For the text-containing cell, return its midpoint in (X, Y) coordinate format. 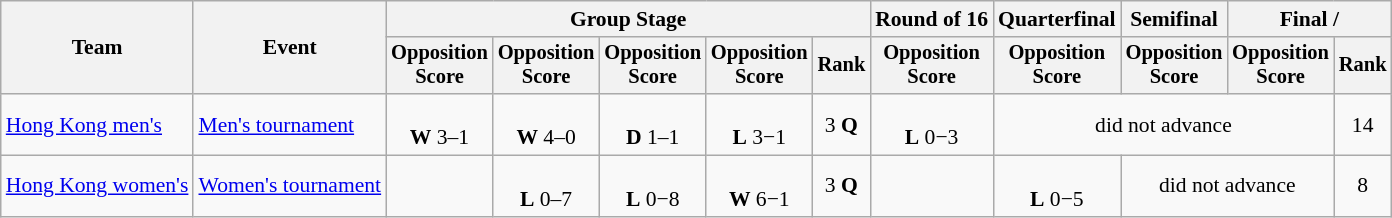
D 1–1 (652, 124)
L 0−5 (1057, 186)
Round of 16 (932, 19)
Women's tournament (290, 186)
Team (98, 48)
L 0−3 (932, 124)
W 3–1 (440, 124)
Hong Kong men's (98, 124)
Event (290, 48)
L 0−8 (652, 186)
W 6−1 (760, 186)
Quarterfinal (1057, 19)
Group Stage (628, 19)
Hong Kong women's (98, 186)
Final / (1309, 19)
Semifinal (1174, 19)
W 4–0 (546, 124)
8 (1363, 186)
Men's tournament (290, 124)
L 3−1 (760, 124)
L 0–7 (546, 186)
14 (1363, 124)
